Identify which cell holds the provided text, then report its (X, Y) central coordinate. 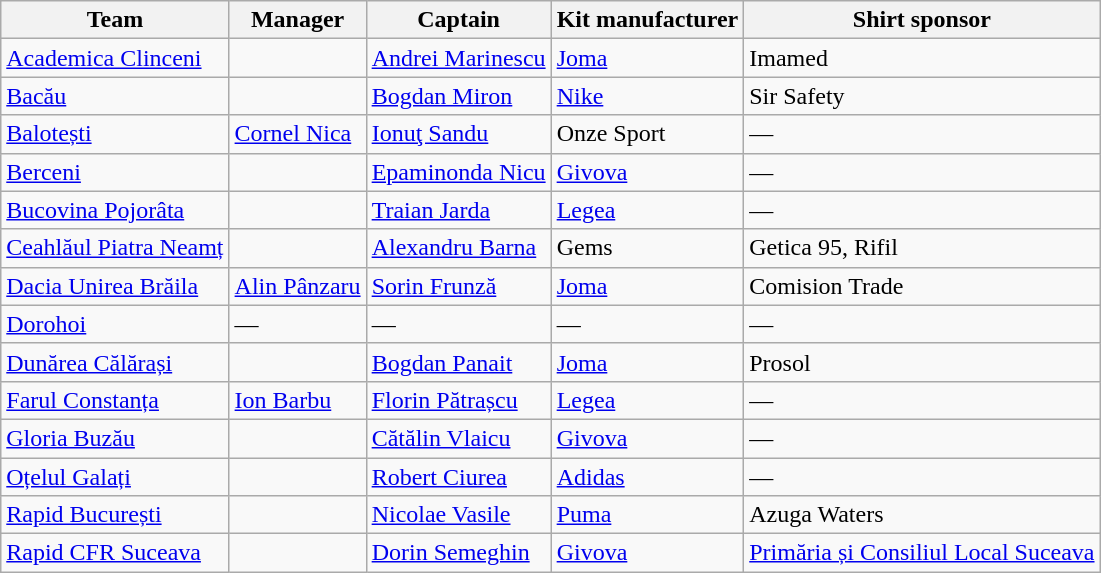
Dorin Semeghin (458, 553)
Dacia Unirea Brăila (115, 286)
Shirt sponsor (922, 20)
Traian Jarda (458, 210)
Alexandru Barna (458, 248)
Ionuţ Sandu (458, 134)
Gloria Buzău (115, 438)
Team (115, 20)
Epaminonda Nicu (458, 172)
Sorin Frunză (458, 286)
Balotești (115, 134)
Nicolae Vasile (458, 515)
Berceni (115, 172)
Bucovina Pojorâta (115, 210)
Oțelul Galați (115, 477)
Manager (298, 20)
Primăria și Consiliul Local Suceava (922, 553)
Rapid CFR Suceava (115, 553)
Florin Pătrașcu (458, 400)
Adidas (648, 477)
Robert Ciurea (458, 477)
Sir Safety (922, 96)
Alin Pânzaru (298, 286)
Bogdan Panait (458, 362)
Ion Barbu (298, 400)
Kit manufacturer (648, 20)
Puma (648, 515)
Dunărea Călărași (115, 362)
Onze Sport (648, 134)
Comision Trade (922, 286)
Dorohoi (115, 324)
Getica 95, Rifil (922, 248)
Farul Constanța (115, 400)
Captain (458, 20)
Bogdan Miron (458, 96)
Gems (648, 248)
Rapid București (115, 515)
Andrei Marinescu (458, 58)
Prosol (922, 362)
Academica Clinceni (115, 58)
Bacău (115, 96)
Cătălin Vlaicu (458, 438)
Ceahlăul Piatra Neamț (115, 248)
Imamed (922, 58)
Azuga Waters (922, 515)
Nike (648, 96)
Cornel Nica (298, 134)
